Scan for the cell matching the given text and deliver its (X, Y) coordinate at center. 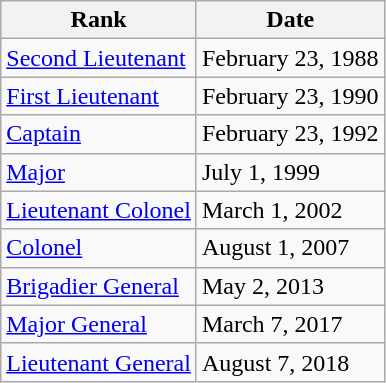
February 23, 1990 (290, 96)
May 2, 2013 (290, 286)
Lieutenant General (99, 362)
February 23, 1988 (290, 58)
March 1, 2002 (290, 210)
Lieutenant Colonel (99, 210)
August 7, 2018 (290, 362)
Second Lieutenant (99, 58)
Major General (99, 324)
Major (99, 172)
Colonel (99, 248)
First Lieutenant (99, 96)
Rank (99, 20)
August 1, 2007 (290, 248)
February 23, 1992 (290, 134)
Captain (99, 134)
Brigadier General (99, 286)
March 7, 2017 (290, 324)
July 1, 1999 (290, 172)
Date (290, 20)
